Return the [x, y] coordinate for the center point of the cell that contains the specified text.  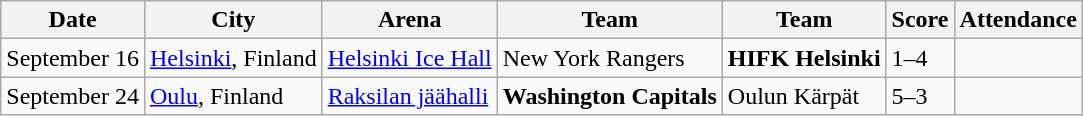
Helsinki, Finland [233, 58]
City [233, 20]
Date [73, 20]
1–4 [920, 58]
Oulun Kärpät [804, 96]
5–3 [920, 96]
Washington Capitals [610, 96]
Oulu, Finland [233, 96]
Helsinki Ice Hall [410, 58]
Arena [410, 20]
September 16 [73, 58]
Raksilan jäähalli [410, 96]
September 24 [73, 96]
Score [920, 20]
Attendance [1018, 20]
HIFK Helsinki [804, 58]
New York Rangers [610, 58]
